Scan for the cell matching the given text and deliver its (X, Y) coordinate at center. 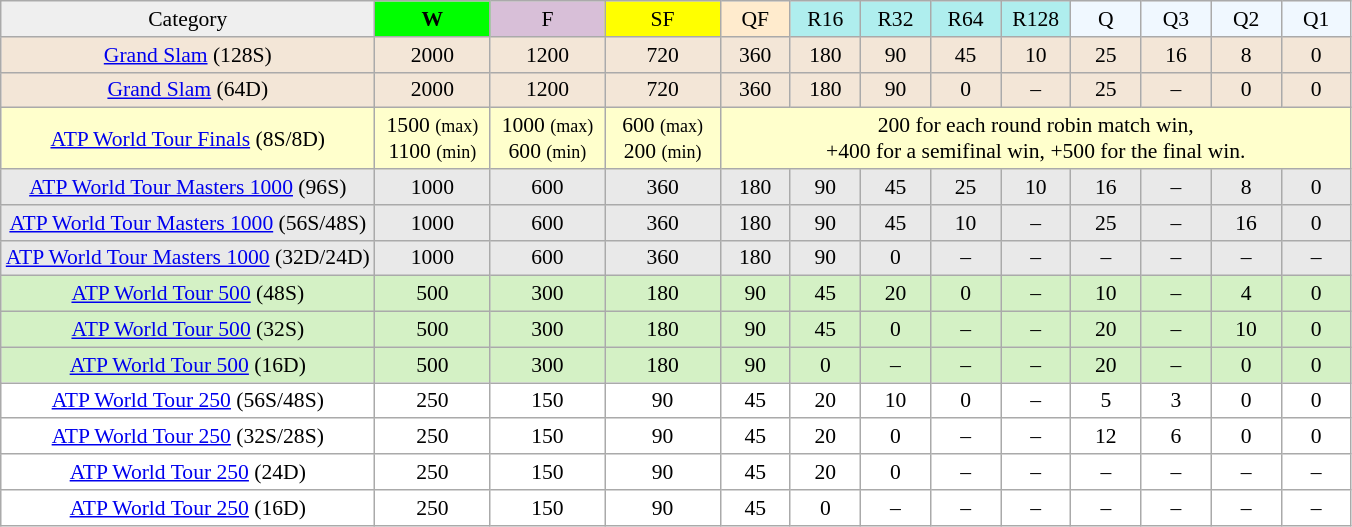
3 (1176, 401)
F (548, 19)
Category (188, 19)
SF (662, 19)
Q1 (1316, 19)
ATP World Tour Masters 1000 (32D/24D) (188, 258)
4 (1246, 294)
Q (1106, 19)
Q3 (1176, 19)
ATP World Tour 250 (24D) (188, 472)
R128 (1036, 19)
R16 (825, 19)
ATP World Tour 250 (16D) (188, 508)
R64 (966, 19)
5 (1106, 401)
1500 (max) 1100 (min) (432, 138)
ATP World Tour 250 (32S/28S) (188, 437)
1000 (max) 600 (min) (548, 138)
ATP World Tour Masters 1000 (96S) (188, 187)
ATP World Tour 500 (48S) (188, 294)
Grand Slam (128S) (188, 55)
ATP World Tour 500 (32S) (188, 330)
ATP World Tour 250 (56S/48S) (188, 401)
Q2 (1246, 19)
200 for each round robin match win, +400 for a semifinal win, +500 for the final win. (1036, 138)
600 (max) 200 (min) (662, 138)
Grand Slam (64D) (188, 90)
ATP World Tour Masters 1000 (56S/48S) (188, 223)
6 (1176, 437)
R32 (895, 19)
12 (1106, 437)
ATP World Tour Finals (8S/8D) (188, 138)
QF (755, 19)
W (432, 19)
ATP World Tour 500 (16D) (188, 365)
